For the text-containing cell, return its midpoint in (X, Y) coordinate format. 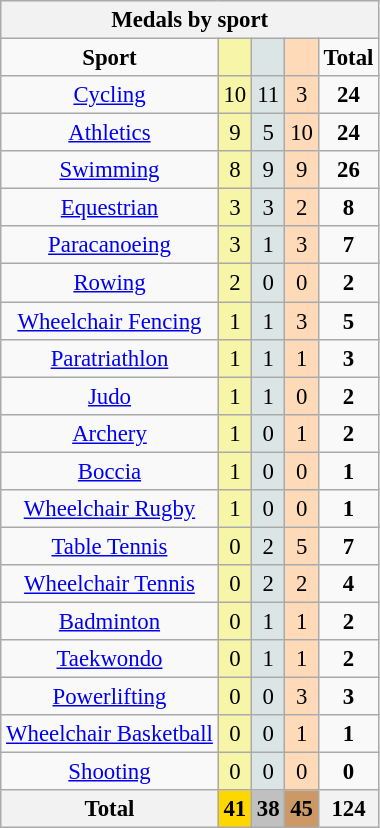
38 (268, 809)
4 (348, 584)
Boccia (110, 471)
Wheelchair Fencing (110, 321)
11 (268, 95)
Paracanoeing (110, 245)
Cycling (110, 95)
Equestrian (110, 208)
Judo (110, 396)
41 (234, 809)
Rowing (110, 283)
Badminton (110, 621)
Paratriathlon (110, 358)
45 (302, 809)
Archery (110, 433)
Powerlifting (110, 697)
Table Tennis (110, 546)
Wheelchair Basketball (110, 734)
Taekwondo (110, 659)
Wheelchair Rugby (110, 509)
Medals by sport (190, 20)
Sport (110, 58)
Swimming (110, 170)
Shooting (110, 772)
124 (348, 809)
26 (348, 170)
Wheelchair Tennis (110, 584)
Athletics (110, 133)
